Scan for the cell matching the given text and deliver its [x, y] coordinate at center. 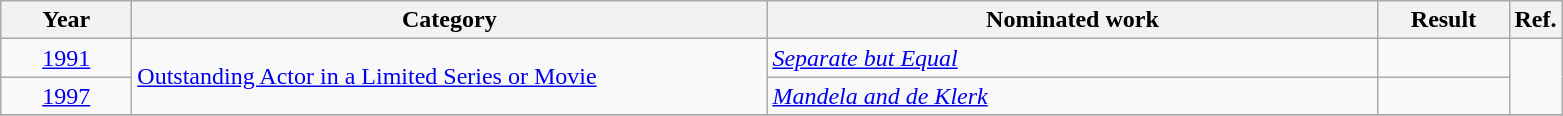
Mandela and de Klerk [1072, 96]
1997 [66, 96]
1991 [66, 58]
Outstanding Actor in a Limited Series or Movie [450, 77]
Category [450, 20]
Result [1444, 20]
Nominated work [1072, 20]
Year [66, 20]
Separate but Equal [1072, 58]
Ref. [1536, 20]
